Return the (x, y) coordinate for the center point of the cell that contains the specified text.  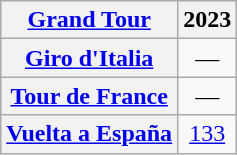
133 (208, 134)
Giro d'Italia (90, 58)
2023 (208, 20)
Vuelta a España (90, 134)
Grand Tour (90, 20)
Tour de France (90, 96)
